Return [x, y] of the center of cell containing provided text 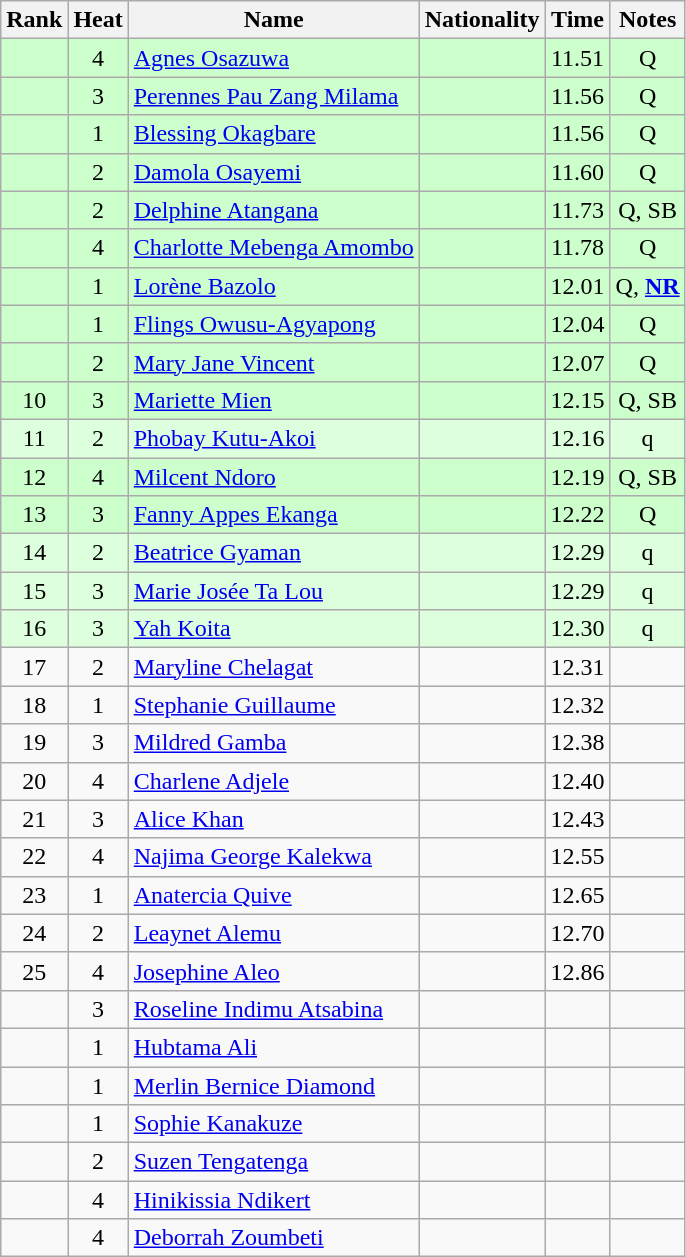
Time [578, 20]
13 [34, 515]
12.40 [578, 781]
14 [34, 553]
Yah Koita [274, 629]
20 [34, 781]
12.04 [578, 324]
Najima George Kalekwa [274, 857]
Charlene Adjele [274, 781]
Stephanie Guillaume [274, 705]
12.38 [578, 743]
12.16 [578, 438]
11.51 [578, 58]
19 [34, 743]
12.43 [578, 819]
Josephine Aleo [274, 971]
Phobay Kutu-Akoi [274, 438]
Milcent Ndoro [274, 477]
Blessing Okagbare [274, 134]
Nationality [482, 20]
12.15 [578, 400]
11.60 [578, 172]
12.32 [578, 705]
12.55 [578, 857]
17 [34, 667]
Rank [34, 20]
Sophie Kanakuze [274, 1124]
12.31 [578, 667]
11 [34, 438]
Leaynet Alemu [274, 933]
Mildred Gamba [274, 743]
Lorène Bazolo [274, 286]
Hubtama Ali [274, 1047]
24 [34, 933]
Mary Jane Vincent [274, 362]
Deborrah Zoumbeti [274, 1238]
11.78 [578, 248]
15 [34, 591]
Notes [648, 20]
12.19 [578, 477]
Damola Osayemi [274, 172]
12.65 [578, 895]
23 [34, 895]
11.73 [578, 210]
25 [34, 971]
Flings Owusu-Agyapong [274, 324]
12.01 [578, 286]
12.70 [578, 933]
18 [34, 705]
Anatercia Quive [274, 895]
12.07 [578, 362]
21 [34, 819]
12.22 [578, 515]
Mariette Mien [274, 400]
Alice Khan [274, 819]
12.86 [578, 971]
Name [274, 20]
Delphine Atangana [274, 210]
Agnes Osazuwa [274, 58]
16 [34, 629]
Hinikissia Ndikert [274, 1200]
Beatrice Gyaman [274, 553]
Suzen Tengatenga [274, 1162]
12.30 [578, 629]
Charlotte Mebenga Amombo [274, 248]
Fanny Appes Ekanga [274, 515]
22 [34, 857]
Merlin Bernice Diamond [274, 1085]
Heat [98, 20]
Roseline Indimu Atsabina [274, 1009]
Maryline Chelagat [274, 667]
Perennes Pau Zang Milama [274, 96]
Marie Josée Ta Lou [274, 591]
Q, NR [648, 286]
10 [34, 400]
12 [34, 477]
